For the text-containing cell, return its midpoint in (x, y) coordinate format. 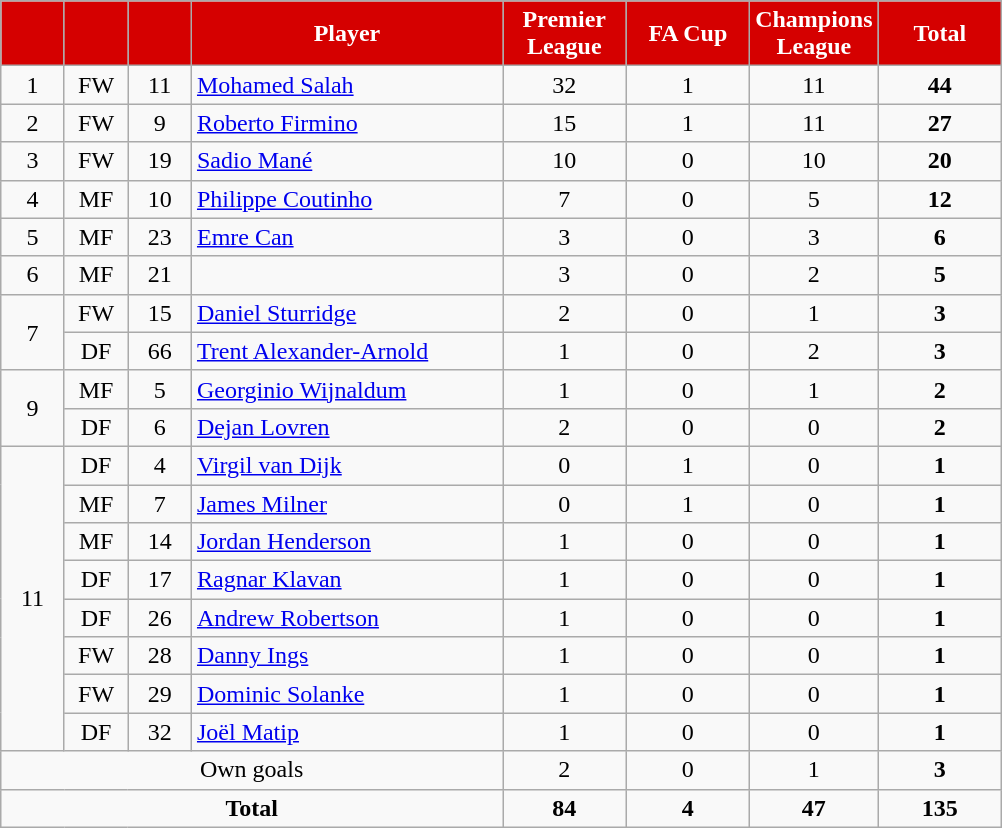
Dominic Solanke (346, 694)
27 (940, 123)
44 (940, 85)
47 (814, 808)
14 (160, 542)
28 (160, 656)
Georginio Wijnaldum (346, 389)
Virgil van Dijk (346, 465)
Trent Alexander-Arnold (346, 351)
29 (160, 694)
Sadio Mané (346, 161)
Daniel Sturridge (346, 313)
Emre Can (346, 237)
23 (160, 237)
Own goals (252, 770)
26 (160, 618)
Danny Ings (346, 656)
Joël Matip (346, 732)
Dejan Lovren (346, 427)
84 (564, 808)
Mohamed Salah (346, 85)
19 (160, 161)
17 (160, 580)
66 (160, 351)
Ragnar Klavan (346, 580)
Jordan Henderson (346, 542)
FA Cup (688, 34)
Philippe Coutinho (346, 199)
James Milner (346, 503)
Player (346, 34)
135 (940, 808)
20 (940, 161)
Champions League (814, 34)
Andrew Robertson (346, 618)
21 (160, 275)
Premier League (564, 34)
12 (940, 199)
Roberto Firmino (346, 123)
